Provide the [X, Y] coordinate of the cell's center where the given text is located.  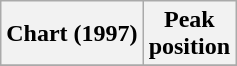
Chart (1997) [72, 34]
Peak position [189, 34]
